Determine the (X, Y) coordinate at the center of the cell enclosing the given text.  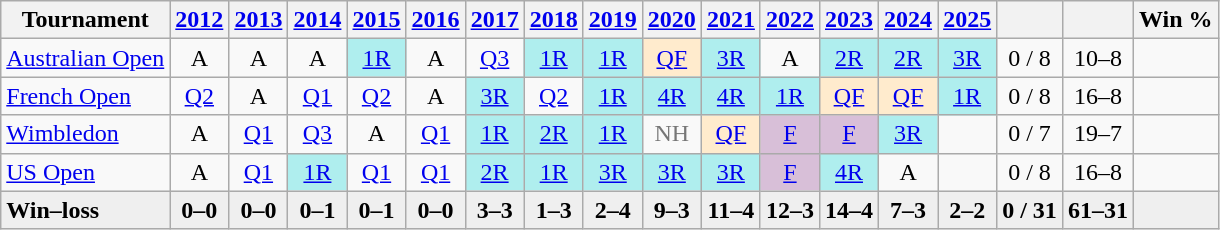
0 / 7 (1030, 134)
2017 (494, 20)
9–3 (672, 210)
Win % (1176, 20)
61–31 (1098, 210)
2019 (612, 20)
Australian Open (86, 58)
2022 (790, 20)
Win–loss (86, 210)
NH (672, 134)
2–2 (968, 210)
2013 (258, 20)
Tournament (86, 20)
French Open (86, 96)
2021 (730, 20)
2015 (376, 20)
7–3 (908, 210)
2025 (968, 20)
2016 (436, 20)
1–3 (554, 210)
Wimbledon (86, 134)
2014 (318, 20)
2024 (908, 20)
3–3 (494, 210)
2–4 (612, 210)
12–3 (790, 210)
2023 (848, 20)
0 / 31 (1030, 210)
11–4 (730, 210)
US Open (86, 172)
2018 (554, 20)
14–4 (848, 210)
2020 (672, 20)
10–8 (1098, 58)
2012 (200, 20)
19–7 (1098, 134)
